Locate the cell with the specified text and output its [x, y] center coordinate. 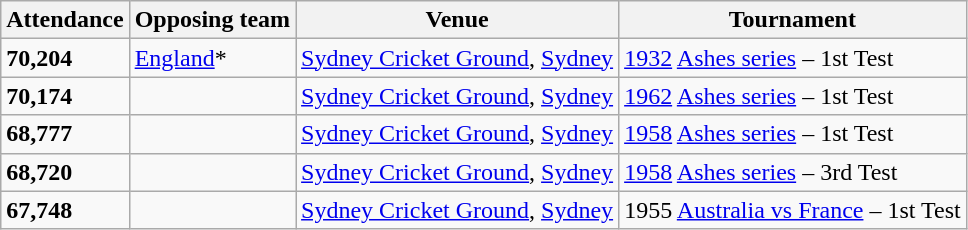
1958 Ashes series – 1st Test [793, 134]
1955 Australia vs France – 1st Test [793, 210]
England* [212, 58]
1932 Ashes series – 1st Test [793, 58]
68,720 [65, 172]
67,748 [65, 210]
70,204 [65, 58]
Opposing team [212, 20]
70,174 [65, 96]
1958 Ashes series – 3rd Test [793, 172]
Tournament [793, 20]
1962 Ashes series – 1st Test [793, 96]
Attendance [65, 20]
68,777 [65, 134]
Venue [458, 20]
